Pinpoint the cell where the given text exists, returning its (X, Y) midpoint coordinate. 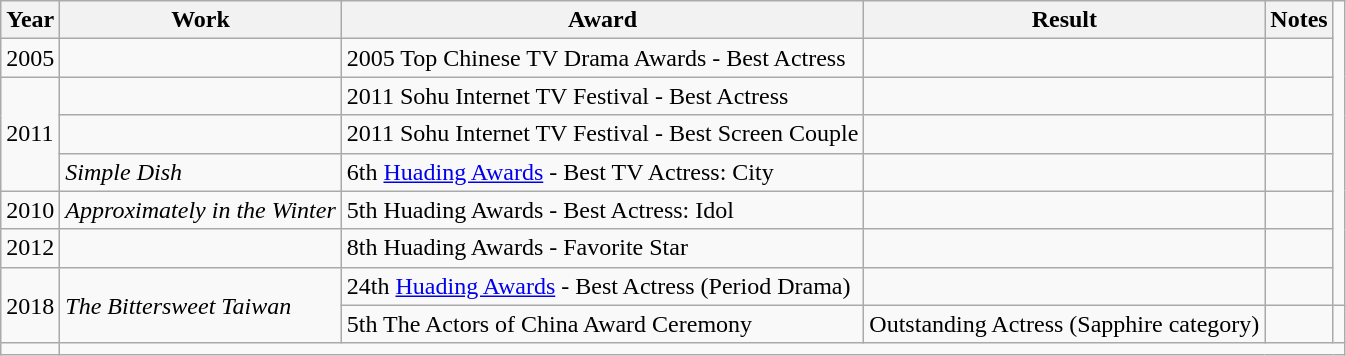
24th Huading Awards - Best Actress (Period Drama) (602, 286)
5th Huading Awards - Best Actress: Idol (602, 210)
2010 (30, 210)
Award (602, 20)
2005 Top Chinese TV Drama Awards - Best Actress (602, 58)
2005 (30, 58)
2012 (30, 248)
Result (1064, 20)
2011 (30, 134)
Year (30, 20)
Work (200, 20)
2011 Sohu Internet TV Festival - Best Screen Couple (602, 134)
2018 (30, 305)
Notes (1299, 20)
Simple Dish (200, 172)
Outstanding Actress (Sapphire category) (1064, 324)
5th The Actors of China Award Ceremony (602, 324)
Approximately in the Winter (200, 210)
2011 Sohu Internet TV Festival - Best Actress (602, 96)
8th Huading Awards - Favorite Star (602, 248)
6th Huading Awards - Best TV Actress: City (602, 172)
The Bittersweet Taiwan (200, 305)
